Return (X, Y) of the center of cell containing provided text 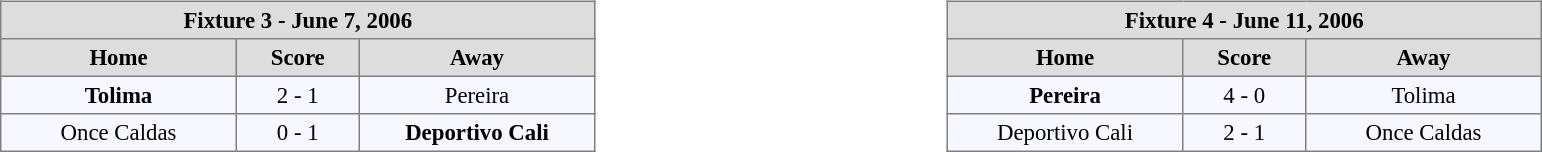
4 - 0 (1244, 95)
Fixture 3 - June 7, 2006 (298, 20)
Fixture 4 - June 11, 2006 (1244, 20)
0 - 1 (298, 133)
